Provide the [x, y] coordinate of the cell's center where the given text is located.  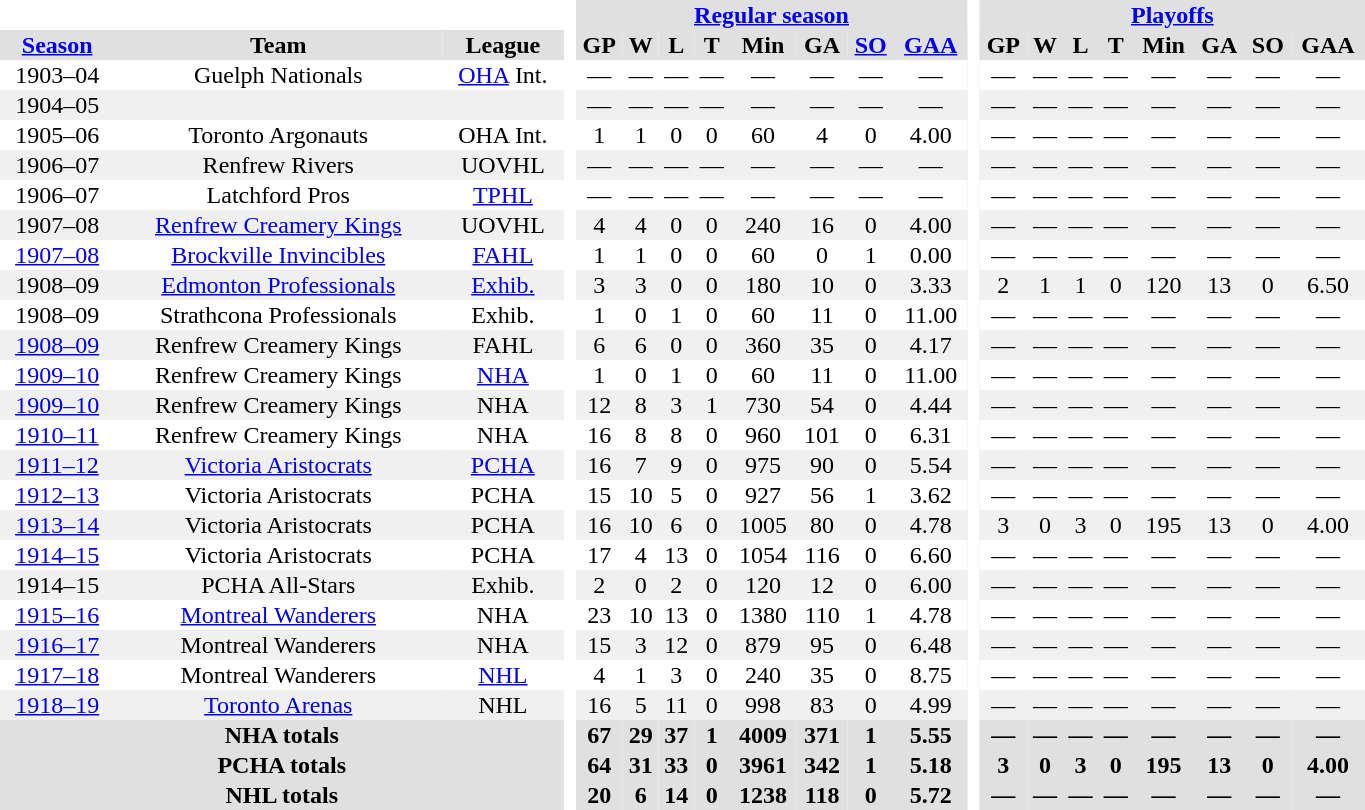
80 [822, 525]
1380 [762, 615]
1005 [762, 525]
1915–16 [57, 615]
960 [762, 435]
1910–11 [57, 435]
4.99 [931, 705]
54 [822, 405]
Renfrew Rivers [278, 165]
29 [640, 735]
1916–17 [57, 645]
3961 [762, 765]
6.00 [931, 585]
Regular season [771, 15]
5.54 [931, 465]
180 [762, 285]
TPHL [502, 195]
9 [676, 465]
Team [278, 45]
6.31 [931, 435]
23 [599, 615]
5.72 [931, 795]
17 [599, 555]
1904–05 [57, 105]
975 [762, 465]
6.48 [931, 645]
33 [676, 765]
Season [57, 45]
0.00 [931, 255]
1903–04 [57, 75]
4.44 [931, 405]
64 [599, 765]
NHL totals [282, 795]
1918–19 [57, 705]
3.62 [931, 495]
14 [676, 795]
Guelph Nationals [278, 75]
101 [822, 435]
927 [762, 495]
1054 [762, 555]
Toronto Argonauts [278, 135]
League [502, 45]
116 [822, 555]
1911–12 [57, 465]
5.18 [931, 765]
360 [762, 345]
PCHA All-Stars [278, 585]
37 [676, 735]
879 [762, 645]
371 [822, 735]
Latchford Pros [278, 195]
110 [822, 615]
8.75 [931, 675]
5.55 [931, 735]
Brockville Invincibles [278, 255]
3.33 [931, 285]
4009 [762, 735]
1912–13 [57, 495]
NHA totals [282, 735]
6.60 [931, 555]
95 [822, 645]
Toronto Arenas [278, 705]
998 [762, 705]
7 [640, 465]
67 [599, 735]
90 [822, 465]
56 [822, 495]
342 [822, 765]
83 [822, 705]
20 [599, 795]
118 [822, 795]
1913–14 [57, 525]
6.50 [1328, 285]
Edmonton Professionals [278, 285]
730 [762, 405]
4.17 [931, 345]
31 [640, 765]
PCHA totals [282, 765]
1905–06 [57, 135]
1238 [762, 795]
1917–18 [57, 675]
Strathcona Professionals [278, 315]
